Pinpoint the cell where the given text exists, returning its (x, y) midpoint coordinate. 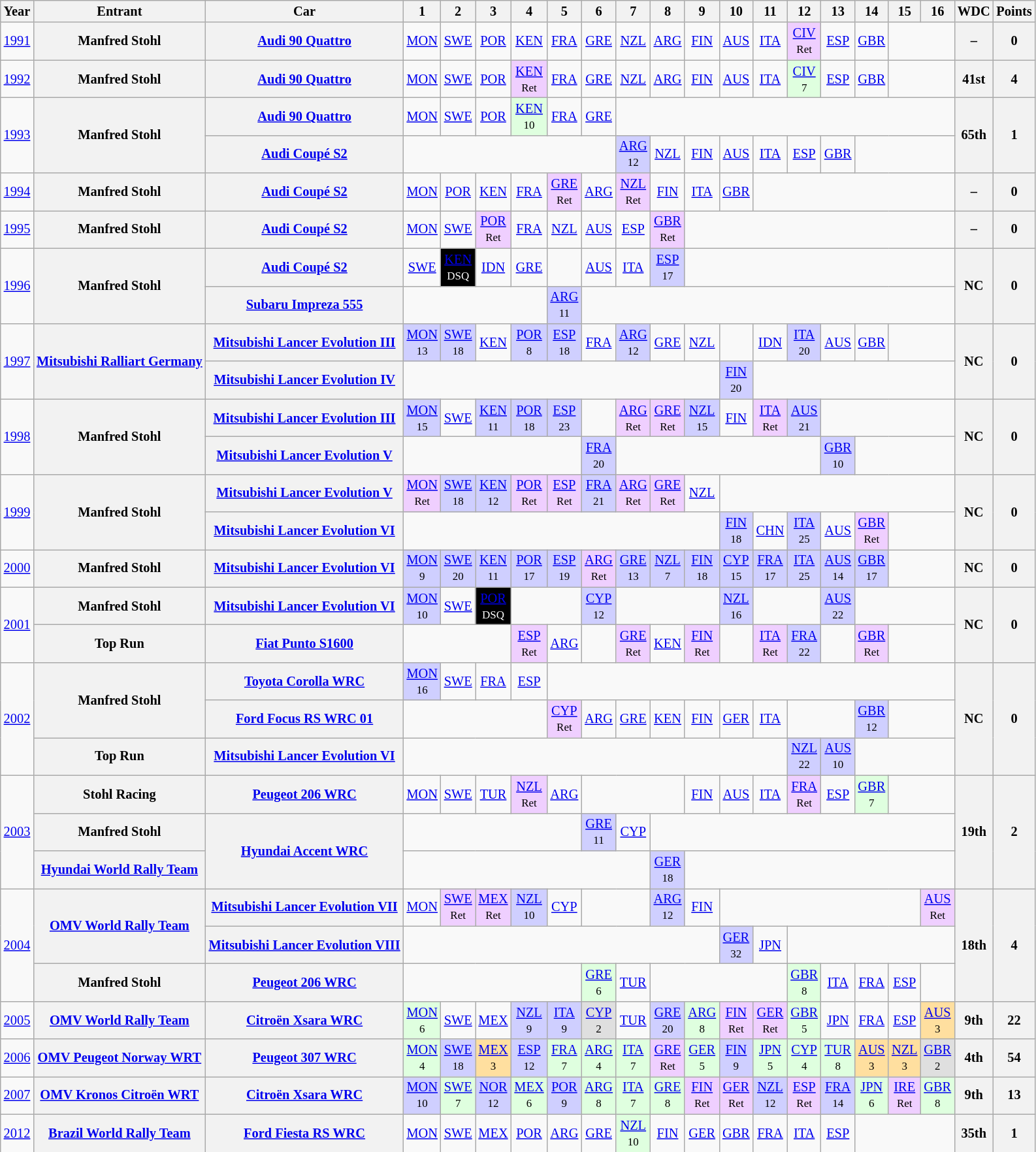
ESP18 (564, 342)
GER5 (702, 1058)
PORDSQ (494, 606)
15 (904, 11)
1993 (17, 135)
8 (668, 11)
Toyota Corolla WRC (304, 681)
ESP17 (668, 267)
Fiat Punto S1600 (304, 643)
Ford Fiesta RS WRC (304, 1133)
GER18 (668, 869)
GRE8 (668, 1095)
Year (17, 11)
MONRet (422, 493)
GRE11 (598, 832)
FRA7 (564, 1058)
SWERet (459, 907)
AUS22 (838, 606)
NZL7 (668, 568)
KEN12 (494, 493)
FRARet (804, 794)
1992 (17, 79)
ARG11 (564, 305)
SWE20 (459, 568)
POR18 (529, 418)
GBR7 (872, 794)
GBR5 (804, 1020)
6 (598, 11)
ESP19 (564, 568)
POR17 (529, 568)
MON13 (422, 342)
ITA20 (804, 342)
2012 (17, 1133)
MON6 (422, 1020)
FRA17 (771, 568)
FIN9 (736, 1058)
7 (634, 11)
2000 (17, 568)
SWE7 (459, 1095)
1997 (17, 360)
Ford Focus RS WRC 01 (304, 719)
MON15 (422, 418)
1991 (17, 41)
16 (937, 11)
FRA22 (804, 643)
18th (974, 944)
2007 (17, 1095)
1994 (17, 192)
Stohl Racing (119, 794)
FRA20 (598, 455)
WDC (974, 11)
NZL16 (736, 606)
2005 (17, 1020)
NZL12 (771, 1095)
NZL22 (804, 756)
1998 (17, 436)
MEXRet (494, 907)
GBR2 (937, 1058)
NZL3 (904, 1058)
CHN (771, 531)
KEN10 (529, 116)
CIV7 (804, 79)
GBR17 (872, 568)
MON9 (422, 568)
CIVRet (804, 41)
2002 (17, 718)
NZL9 (529, 1020)
1999 (17, 512)
AUSRet (937, 907)
Hyundai World Rally Team (119, 869)
19th (974, 832)
65th (974, 135)
AUS14 (838, 568)
GRE13 (634, 568)
4th (974, 1058)
Mitsubishi Lancer Evolution VII (304, 907)
3 (494, 11)
2001 (17, 624)
FRA14 (838, 1095)
Brazil World Rally Team (119, 1133)
MEX6 (529, 1095)
AUS10 (838, 756)
CYP12 (598, 606)
1996 (17, 286)
Peugeot 307 WRC (304, 1058)
22 (1014, 1020)
5 (564, 11)
14 (872, 11)
GBR10 (838, 455)
2003 (17, 832)
Points (1014, 11)
35th (974, 1133)
1995 (17, 229)
MON4 (422, 1058)
TUR8 (838, 1058)
GRE20 (668, 1020)
Subaru Impreza 555 (304, 305)
10 (736, 11)
KENRet (529, 79)
54 (1014, 1058)
Entrant (119, 11)
NOR12 (494, 1095)
ESP23 (564, 418)
Car (304, 11)
2004 (17, 944)
GRE6 (598, 982)
CYP4 (804, 1058)
ESP12 (529, 1058)
CYP2 (598, 1020)
9 (702, 11)
Hyundai Accent WRC (304, 850)
KENDSQ (459, 267)
2006 (17, 1058)
ITA9 (564, 1020)
POR8 (529, 342)
CYPRet (564, 719)
CYP15 (736, 568)
IRERet (904, 1095)
MON16 (422, 681)
ARG4 (598, 1058)
FIN20 (736, 380)
MEX3 (494, 1058)
11 (771, 11)
GER32 (736, 945)
12 (804, 11)
NZL15 (702, 418)
AUS21 (804, 418)
POR9 (564, 1095)
41st (974, 79)
Mitsubishi Lancer Evolution IV (304, 380)
OMV Kronos Citroën WRT (119, 1095)
Mitsubishi Lancer Evolution VIII (304, 945)
JPN6 (872, 1095)
GBR12 (872, 719)
Mitsubishi Ralliart Germany (119, 360)
JPN5 (771, 1058)
FRA21 (598, 493)
OMV Peugeot Norway WRT (119, 1058)
